Locate the cell with the specified text and output its [X, Y] center coordinate. 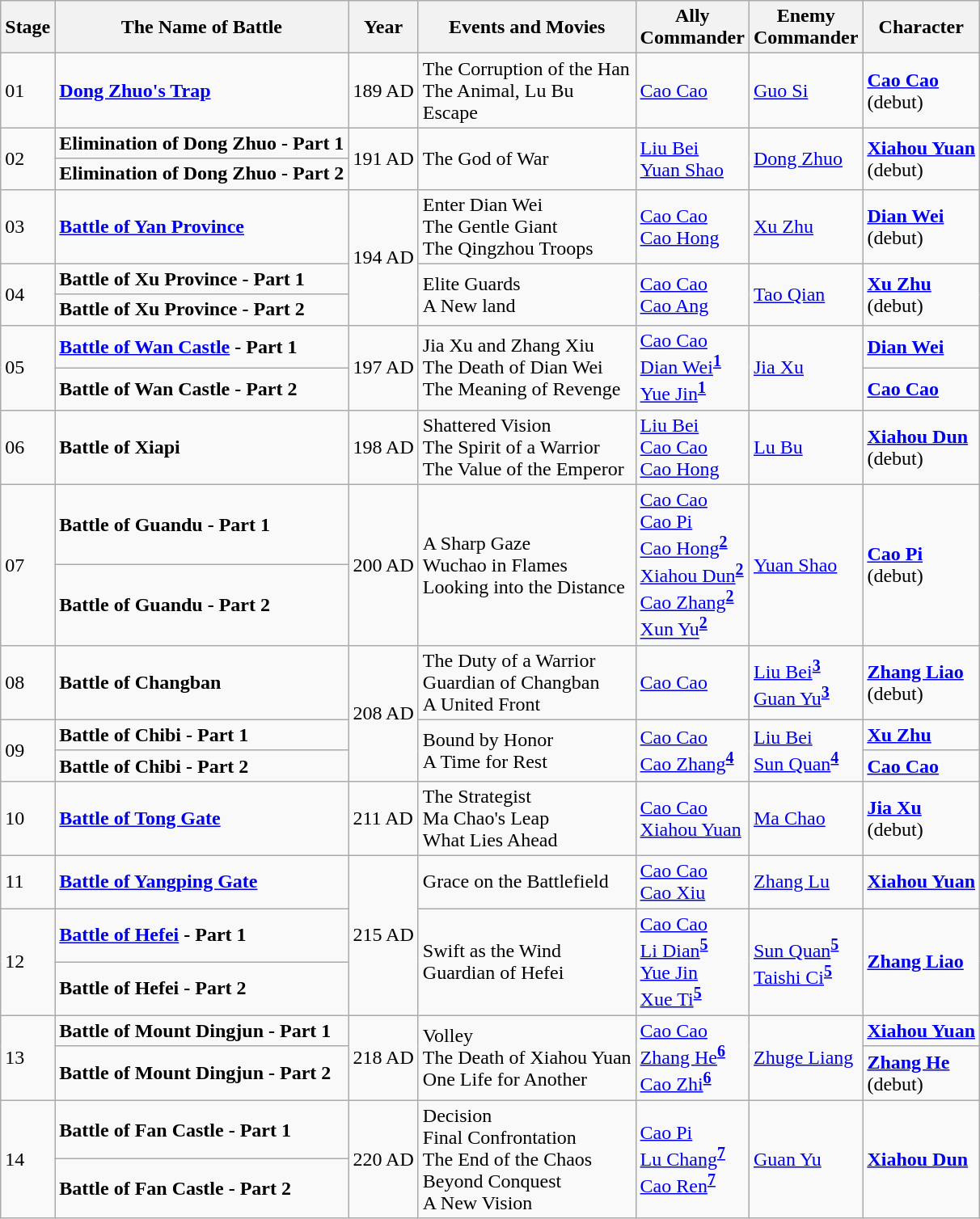
Battle of Changban [202, 682]
Battle of Mount Dingjun - Part 2 [202, 1073]
Cao Pi(debut) [922, 564]
Liu BeiSun Quan4 [805, 750]
218 AD [383, 1057]
Xiahou Dun [922, 1159]
Dian Wei(debut) [922, 226]
09 [27, 750]
208 AD [383, 713]
Grace on the Battlefield [527, 883]
Ma Chao [805, 819]
Zhang Liao(debut) [922, 682]
VolleyThe Death of Xiahou YuanOne Life for Another [527, 1057]
220 AD [383, 1159]
Dian Wei [922, 346]
Battle of Guandu - Part 1 [202, 525]
Battle of Fan Castle - Part 1 [202, 1130]
Zhuge Liang [805, 1057]
Elite GuardsA New land [527, 294]
Cao CaoLi Dian5Yue JinXue Ti5 [692, 962]
The StrategistMa Chao's LeapWhat Lies Ahead [527, 819]
07 [27, 564]
EnemyCommander [805, 27]
08 [27, 682]
Battle of Xiapi [202, 447]
198 AD [383, 447]
Liu Bei3Guan Yu3 [805, 682]
Cao CaoCao Ang [692, 294]
Battle of Hefei - Part 2 [202, 989]
Zhang Lu [805, 883]
Battle of Yangping Gate [202, 883]
Xiahou Yuan(debut) [922, 158]
05 [27, 367]
A Sharp GazeWuchao in FlamesLooking into the Distance [527, 564]
Battle of Chibi - Part 2 [202, 766]
06 [27, 447]
01 [27, 91]
Cao CaoZhang He6Cao Zhi6 [692, 1057]
Guan Yu [805, 1159]
Lu Bu [805, 447]
Cao CaoCao Xiu [692, 883]
Year [383, 27]
Dong Zhuo [805, 158]
Stage [27, 27]
Bound by HonorA Time for Rest [527, 750]
Battle of Mount Dingjun - Part 1 [202, 1031]
Shattered VisionThe Spirit of a WarriorThe Value of the Emperor [527, 447]
Battle of Wan Castle - Part 1 [202, 346]
Battle of Fan Castle - Part 2 [202, 1188]
Enter Dian WeiThe Gentle GiantThe Qingzhou Troops [527, 226]
200 AD [383, 564]
189 AD [383, 91]
Xiahou Dun(debut) [922, 447]
Guo Si [805, 91]
197 AD [383, 367]
Liu BeiYuan Shao [692, 158]
194 AD [383, 257]
Cao CaoCao PiCao Hong2Xiahou Dun2Cao Zhang2Xun Yu2 [692, 564]
11 [27, 883]
Xu Zhu(debut) [922, 294]
Battle of Wan Castle - Part 2 [202, 390]
Battle of Xu Province - Part 2 [202, 310]
Dong Zhuo's Trap [202, 91]
Battle of Hefei - Part 1 [202, 935]
AllyCommander [692, 27]
14 [27, 1159]
The God of War [527, 158]
Swift as the WindGuardian of Hefei [527, 962]
211 AD [383, 819]
04 [27, 294]
10 [27, 819]
215 AD [383, 936]
Sun Quan5Taishi Ci5 [805, 962]
Tao Qian [805, 294]
Battle of Tong Gate [202, 819]
Cao PiLu Chang7Cao Ren7 [692, 1159]
12 [27, 962]
Cao Cao(debut) [922, 91]
Jia Xu and Zhang XiuThe Death of Dian WeiThe Meaning of Revenge [527, 367]
Liu BeiCao CaoCao Hong [692, 447]
02 [27, 158]
Cao CaoCao Hong [692, 226]
Zhang He(debut) [922, 1073]
Cao CaoXiahou Yuan [692, 819]
Elimination of Dong Zhuo - Part 1 [202, 143]
Cao CaoCao Zhang4 [692, 750]
Cao CaoDian Wei1Yue Jin1 [692, 367]
Yuan Shao [805, 564]
Battle of Yan Province [202, 226]
Jia Xu [805, 367]
Elimination of Dong Zhuo - Part 2 [202, 174]
Jia Xu(debut) [922, 819]
13 [27, 1057]
Battle of Xu Province - Part 1 [202, 279]
Battle of Guandu - Part 2 [202, 605]
DecisionFinal ConfrontationThe End of the ChaosBeyond ConquestA New Vision [527, 1159]
Battle of Chibi - Part 1 [202, 735]
The Duty of a WarriorGuardian of ChangbanA United Front [527, 682]
Character [922, 27]
03 [27, 226]
Events and Movies [527, 27]
191 AD [383, 158]
Zhang Liao [922, 962]
The Corruption of the HanThe Animal, Lu BuEscape [527, 91]
The Name of Battle [202, 27]
